Scan for the cell matching the given text and deliver its [X, Y] coordinate at center. 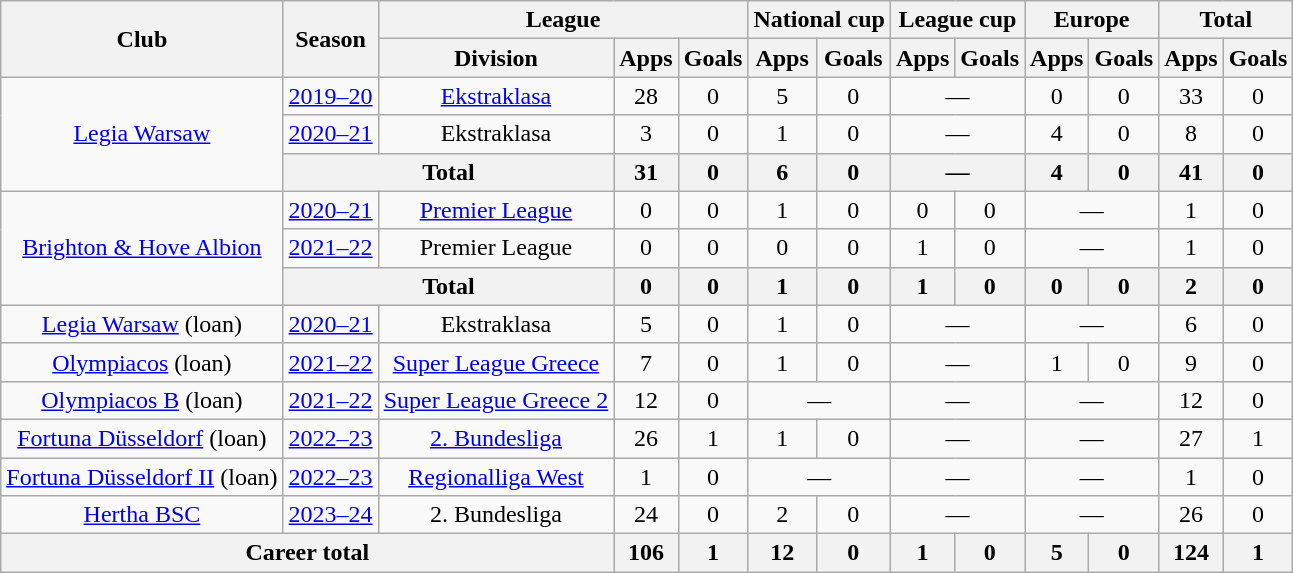
2019–20 [330, 96]
Legia Warsaw (loan) [142, 324]
Regionalliga West [496, 477]
Super League Greece 2 [496, 400]
Division [496, 58]
33 [1191, 96]
Hertha BSC [142, 515]
31 [646, 172]
27 [1191, 438]
Fortuna Düsseldorf II (loan) [142, 477]
League [563, 20]
Season [330, 39]
9 [1191, 362]
2023–24 [330, 515]
3 [646, 134]
24 [646, 515]
Olympiacos (loan) [142, 362]
National cup [819, 20]
Career total [308, 553]
106 [646, 553]
Fortuna Düsseldorf (loan) [142, 438]
28 [646, 96]
124 [1191, 553]
League cup [957, 20]
Brighton & Hove Albion [142, 248]
Europe [1092, 20]
Super League Greece [496, 362]
Olympiacos B (loan) [142, 400]
7 [646, 362]
8 [1191, 134]
Club [142, 39]
41 [1191, 172]
Legia Warsaw [142, 134]
